Scan for the cell matching the given text and deliver its [X, Y] coordinate at center. 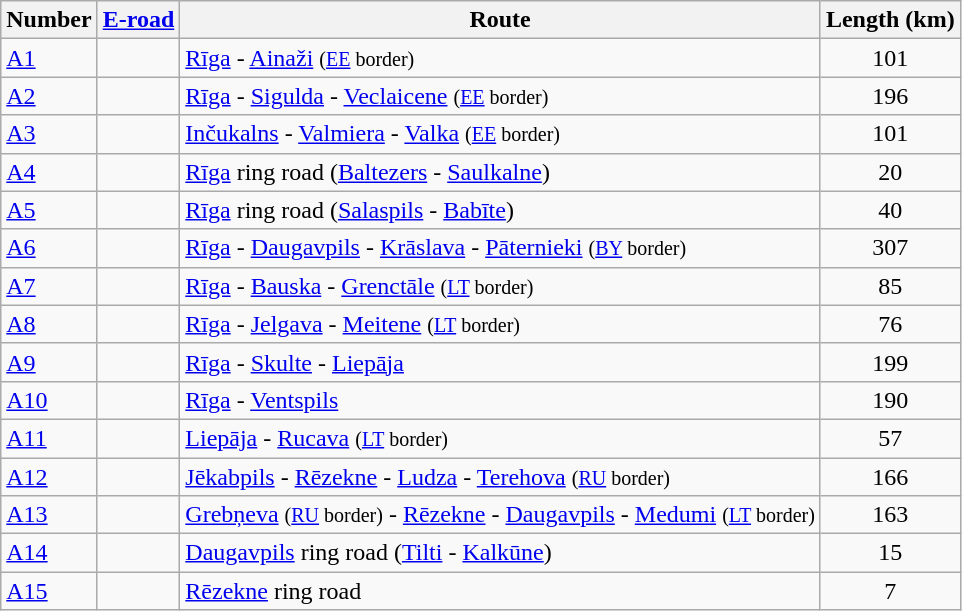
A13 [49, 515]
Rīga ring road (Salaspils - Babīte) [500, 210]
15 [890, 553]
Rīga ring road (Baltezers - Saulkalne) [500, 172]
57 [890, 438]
Inčukalns - Valmiera - Valka (EE border) [500, 134]
A7 [49, 286]
7 [890, 591]
A2 [49, 96]
A6 [49, 248]
A11 [49, 438]
Liepāja - Rucava (LT border) [500, 438]
Rēzekne ring road [500, 591]
A5 [49, 210]
Length (km) [890, 20]
A3 [49, 134]
166 [890, 477]
Number [49, 20]
85 [890, 286]
40 [890, 210]
Rīga - Ventspils [500, 400]
A10 [49, 400]
Jēkabpils - Rēzekne - Ludza - Terehova (RU border) [500, 477]
Grebņeva (RU border) - Rēzekne - Daugavpils - Medumi (LT border) [500, 515]
A15 [49, 591]
Rīga - Ainaži (EE border) [500, 58]
307 [890, 248]
190 [890, 400]
Daugavpils ring road (Tilti - Kalkūne) [500, 553]
Rīga - Jelgava - Meitene (LT border) [500, 324]
A9 [49, 362]
Route [500, 20]
76 [890, 324]
20 [890, 172]
E-road [138, 20]
Rīga - Sigulda - Veclaicene (EE border) [500, 96]
A4 [49, 172]
199 [890, 362]
Rīga - Bauska - Grenctāle (LT border) [500, 286]
Rīga - Skulte - Liepāja [500, 362]
A8 [49, 324]
A12 [49, 477]
A14 [49, 553]
163 [890, 515]
A1 [49, 58]
196 [890, 96]
Rīga - Daugavpils - Krāslava - Pāternieki (BY border) [500, 248]
